Search for the cell housing the specified text and yield its (x, y) center coordinate. 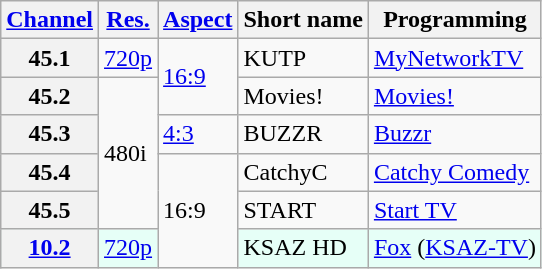
45.3 (50, 134)
Buzzr (454, 134)
480i (128, 153)
45.4 (50, 172)
45.1 (50, 58)
KUTP (303, 58)
Catchy Comedy (454, 172)
BUZZR (303, 134)
4:3 (198, 134)
CatchyC (303, 172)
Res. (128, 20)
Short name (303, 20)
Fox (KSAZ-TV) (454, 248)
Start TV (454, 210)
45.2 (50, 96)
45.5 (50, 210)
KSAZ HD (303, 248)
MyNetworkTV (454, 58)
Aspect (198, 20)
Channel (50, 20)
10.2 (50, 248)
START (303, 210)
Programming (454, 20)
